Return (X, Y) of the center of cell containing provided text 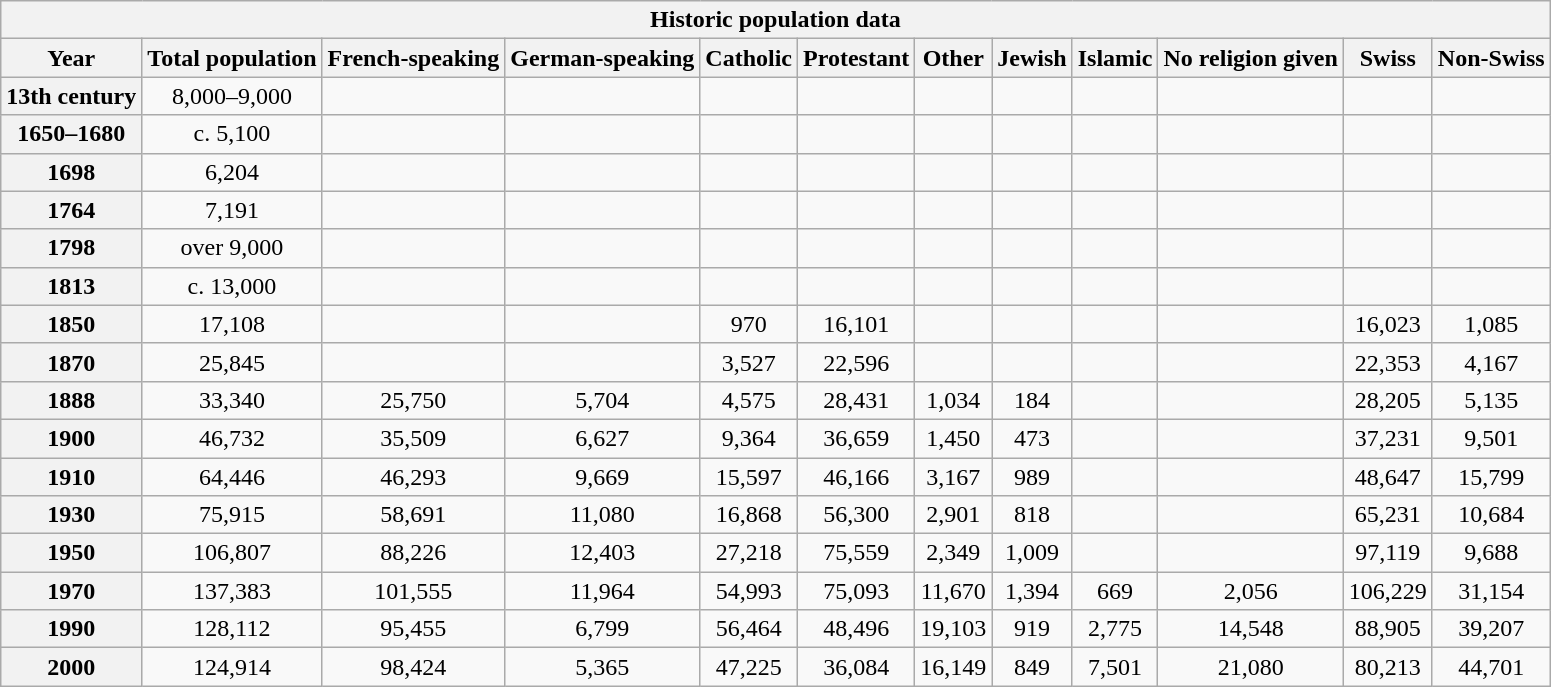
5,365 (602, 667)
Non-Swiss (1491, 58)
1930 (72, 515)
15,597 (749, 477)
Jewish (1032, 58)
22,353 (1388, 362)
21,080 (1250, 667)
1,450 (954, 438)
12,403 (602, 553)
16,149 (954, 667)
106,229 (1388, 591)
11,964 (602, 591)
1798 (72, 248)
39,207 (1491, 629)
11,670 (954, 591)
15,799 (1491, 477)
1,034 (954, 400)
1,085 (1491, 324)
970 (749, 324)
54,993 (749, 591)
1,394 (1032, 591)
9,364 (749, 438)
22,596 (856, 362)
6,799 (602, 629)
6,627 (602, 438)
88,905 (1388, 629)
98,424 (414, 667)
Total population (232, 58)
French-speaking (414, 58)
35,509 (414, 438)
37,231 (1388, 438)
1950 (72, 553)
4,167 (1491, 362)
25,750 (414, 400)
14,548 (1250, 629)
c. 5,100 (232, 134)
Islamic (1115, 58)
25,845 (232, 362)
46,732 (232, 438)
44,701 (1491, 667)
Year (72, 58)
c. 13,000 (232, 286)
2,056 (1250, 591)
2,775 (1115, 629)
184 (1032, 400)
137,383 (232, 591)
46,166 (856, 477)
2,349 (954, 553)
over 9,000 (232, 248)
1650–1680 (72, 134)
9,501 (1491, 438)
3,167 (954, 477)
31,154 (1491, 591)
101,555 (414, 591)
36,659 (856, 438)
33,340 (232, 400)
28,205 (1388, 400)
46,293 (414, 477)
56,300 (856, 515)
11,080 (602, 515)
1870 (72, 362)
1970 (72, 591)
Other (954, 58)
28,431 (856, 400)
German-speaking (602, 58)
65,231 (1388, 515)
6,204 (232, 172)
75,915 (232, 515)
10,684 (1491, 515)
58,691 (414, 515)
16,023 (1388, 324)
80,213 (1388, 667)
1698 (72, 172)
9,688 (1491, 553)
Swiss (1388, 58)
9,669 (602, 477)
48,647 (1388, 477)
16,101 (856, 324)
473 (1032, 438)
1900 (72, 438)
Protestant (856, 58)
106,807 (232, 553)
1764 (72, 210)
Historic population data (776, 20)
2,901 (954, 515)
849 (1032, 667)
3,527 (749, 362)
8,000–9,000 (232, 96)
1813 (72, 286)
7,191 (232, 210)
75,559 (856, 553)
7,501 (1115, 667)
1,009 (1032, 553)
1910 (72, 477)
5,704 (602, 400)
124,914 (232, 667)
1990 (72, 629)
5,135 (1491, 400)
95,455 (414, 629)
88,226 (414, 553)
13th century (72, 96)
4,575 (749, 400)
919 (1032, 629)
669 (1115, 591)
No religion given (1250, 58)
97,119 (1388, 553)
36,084 (856, 667)
19,103 (954, 629)
1850 (72, 324)
2000 (72, 667)
16,868 (749, 515)
56,464 (749, 629)
48,496 (856, 629)
17,108 (232, 324)
75,093 (856, 591)
Catholic (749, 58)
818 (1032, 515)
64,446 (232, 477)
47,225 (749, 667)
989 (1032, 477)
27,218 (749, 553)
128,112 (232, 629)
1888 (72, 400)
